Pinpoint the cell where the given text exists, returning its (x, y) midpoint coordinate. 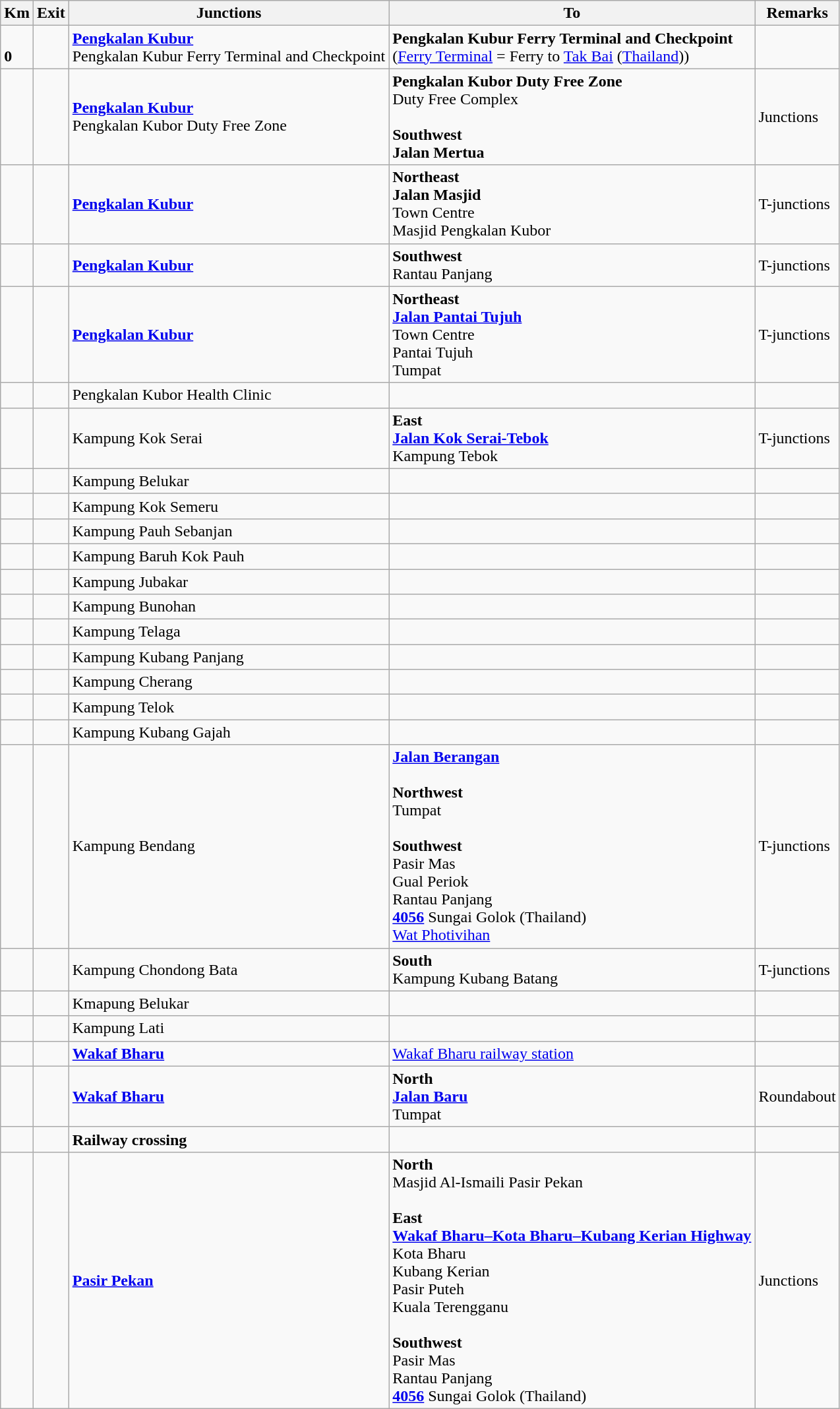
East Jalan Kok Serai-TebokKampung Tebok (572, 438)
Pengkalan KuburPengkalan Kubor Duty Free Zone (229, 117)
Exit (51, 13)
Kampung Belukar (229, 481)
Pengkalan Kubur Ferry Terminal and Checkpoint (Ferry Terminal = Ferry to Tak Bai (Thailand)) (572, 47)
Km (17, 13)
Roundabout (797, 1096)
Wakaf Bharu railway station (572, 1053)
Kampung Lati (229, 1028)
Kmapung Belukar (229, 1003)
Kampung Telok (229, 707)
Remarks (797, 13)
Jalan BeranganNorthwest TumpatSouthwest Pasir Mas Gual Periok Rantau Panjang4056 Sungai Golok (Thailand)Wat Photivihan (572, 846)
Kampung Kok Serai (229, 438)
Kampung Baruh Kok Pauh (229, 556)
0 (17, 47)
Kampung Telaga (229, 632)
Kampung Jubakar (229, 581)
North Jalan BaruTumpat (572, 1096)
Kampung Chondong Bata (229, 970)
Kampung Kubang Panjang (229, 657)
Pengkalan Kubor Health Clinic (229, 395)
To (572, 13)
Kampung Bendang (229, 846)
NortheastJalan MasjidTown CentreMasjid Pengkalan Kubor (572, 204)
Kampung Cherang (229, 682)
Kampung Bunohan (229, 607)
SouthKampung Kubang Batang (572, 970)
Pasir Pekan (229, 1280)
Kampung Kubang Gajah (229, 732)
Northeast Jalan Pantai TujuhTown CentrePantai TujuhTumpat (572, 334)
Kampung Kok Semeru (229, 506)
Pengkalan Kubor Duty Free Zone Duty Free ComplexSouthwestJalan Mertua (572, 117)
Railway crossing (229, 1139)
Southwest Rantau Panjang (572, 265)
Kampung Pauh Sebanjan (229, 531)
Pengkalan KuburPengkalan Kubur Ferry Terminal and Checkpoint (229, 47)
